Provide the [x, y] coordinate of the cell's center where the given text is located.  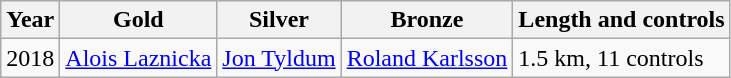
Silver [279, 20]
Year [30, 20]
2018 [30, 58]
Bronze [427, 20]
Roland Karlsson [427, 58]
Jon Tyldum [279, 58]
Gold [138, 20]
1.5 km, 11 controls [622, 58]
Alois Laznicka [138, 58]
Length and controls [622, 20]
